Determine the [X, Y] coordinate at the center of the cell enclosing the given text.  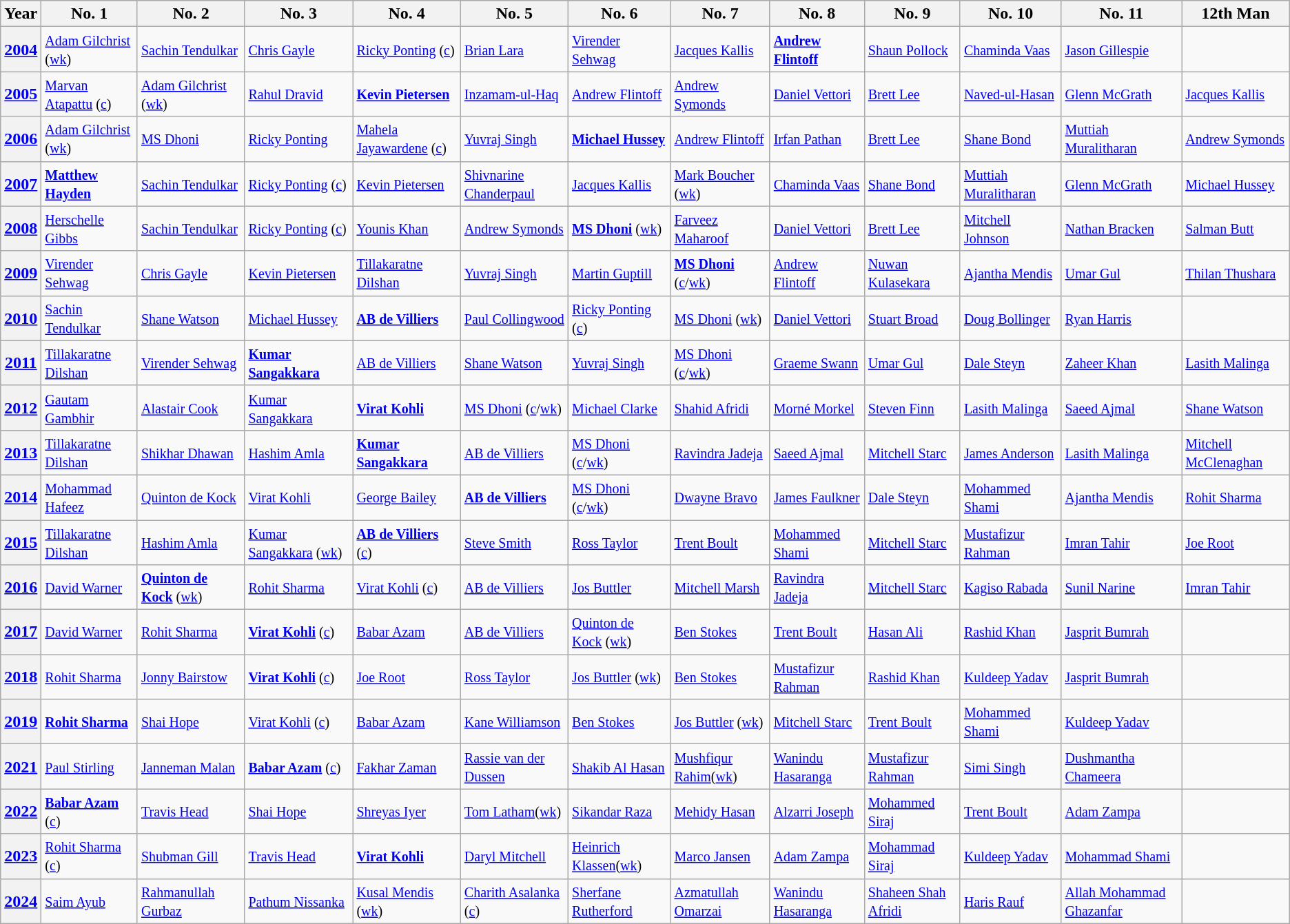
Quinton de Kock [190, 497]
Steven Finn [912, 408]
No. 8 [817, 14]
Matthew Hayden [90, 183]
Brian Lara [514, 50]
Martin Guptill [620, 273]
No. 6 [620, 14]
Mohammad Hafeez [90, 497]
Shaun Pollock [912, 50]
2006 [21, 139]
Shivnarine Chanderpaul [514, 183]
Fakhar Zaman [407, 766]
Saim Ayub [90, 901]
2007 [21, 183]
2013 [21, 452]
2018 [21, 677]
Shahid Afridi [720, 408]
Hasan Ali [912, 633]
Rassie van der Dussen [514, 766]
2004 [21, 50]
Alastair Cook [190, 408]
James Anderson [1010, 452]
No. 11 [1122, 14]
Nuwan Kulasekara [912, 273]
Azmatullah Omarzai [720, 901]
Mahela Jayawardene (c) [407, 139]
Allah Mohammad Ghazanfar [1122, 901]
Inzamam-ul-Haq [514, 94]
Jason Gillespie [1122, 50]
Tom Latham(wk) [514, 812]
Jonny Bairstow [190, 677]
Kusal Mendis (wk) [407, 901]
Jos Buttler [620, 587]
James Faulkner [817, 497]
Mark Boucher (wk) [720, 183]
2023 [21, 856]
2011 [21, 362]
Rohit Sharma (c) [90, 856]
Janneman Malan [190, 766]
2012 [21, 408]
2014 [21, 497]
Stuart Broad [912, 318]
Morné Morkel [817, 408]
Doug Bollinger [1010, 318]
Sikandar Raza [620, 812]
Pathum Nissanka [299, 901]
Mushfiqur Rahim(wk) [720, 766]
No. 3 [299, 14]
AB de Villiers (c) [407, 542]
No. 7 [720, 14]
Mohammed Siraj [912, 812]
Sunil Narine [1122, 587]
Thilan Thushara [1236, 273]
Mohammad Siraj [912, 856]
Kane Williamson [514, 722]
Sherfane Rutherford [620, 901]
Gautam Gambhir [90, 408]
Shaheen Shah Afridi [912, 901]
Rahul Dravid [299, 94]
Simi Singh [1010, 766]
12th Man [1236, 14]
2009 [21, 273]
Marvan Atapattu (c) [90, 94]
Michael Clarke [620, 408]
Steve Smith [514, 542]
Shreyas Iyer [407, 812]
Irfan Pathan [817, 139]
Nathan Bracken [1122, 229]
Ricky Ponting [299, 139]
No. 4 [407, 14]
Naved-ul-Hasan [1010, 94]
Younis Khan [407, 229]
2005 [21, 94]
2019 [21, 722]
2024 [21, 901]
No. 2 [190, 14]
Kagiso Rabada [1010, 587]
Mehidy Hasan [720, 812]
Kumar Sangakkara (wk) [299, 542]
2015 [21, 542]
Mitchell McClenaghan [1236, 452]
Paul Collingwood [514, 318]
No. 5 [514, 14]
Heinrich Klassen(wk) [620, 856]
Ryan Harris [1122, 318]
Farveez Maharoof [720, 229]
Rahmanullah Gurbaz [190, 901]
2021 [21, 766]
Daryl Mitchell [514, 856]
2017 [21, 633]
No. 9 [912, 14]
No. 1 [90, 14]
Herschelle Gibbs [90, 229]
George Bailey [407, 497]
Haris Rauf [1010, 901]
Shubman Gill [190, 856]
Graeme Swann [817, 362]
Alzarri Joseph [817, 812]
Mohammad Shami [1122, 856]
Shikhar Dhawan [190, 452]
Dwayne Bravo [720, 497]
MS Dhoni [190, 139]
Year [21, 14]
Charith Asalanka (c) [514, 901]
Mitchell Johnson [1010, 229]
Shakib Al Hasan [620, 766]
Marco Jansen [720, 856]
Zaheer Khan [1122, 362]
Salman Butt [1236, 229]
2022 [21, 812]
Mitchell Marsh [720, 587]
2010 [21, 318]
Dushmantha Chameera [1122, 766]
2016 [21, 587]
2008 [21, 229]
No. 10 [1010, 14]
Paul Stirling [90, 766]
